Identify which cell holds the provided text, then report its [x, y] central coordinate. 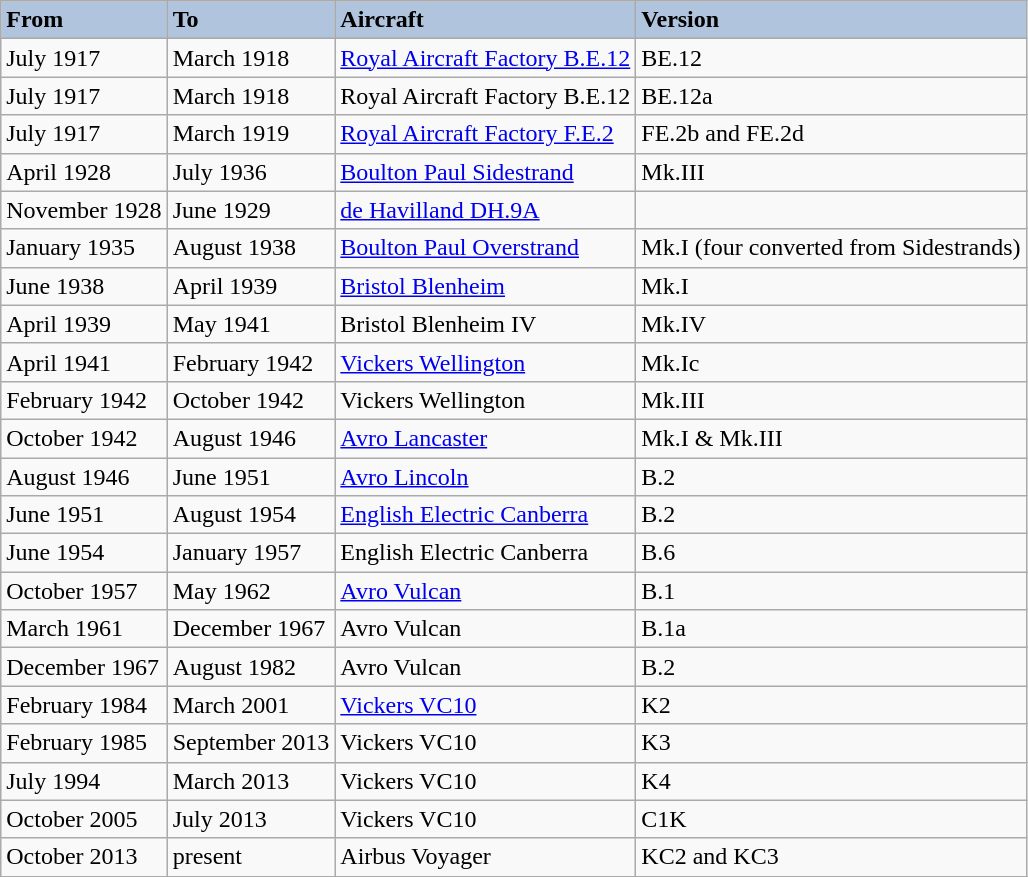
August 1938 [251, 248]
To [251, 20]
KC2 and KC3 [831, 857]
B.6 [831, 553]
July 1994 [84, 781]
Bristol Blenheim [486, 286]
present [251, 857]
July 2013 [251, 819]
Mk.IV [831, 324]
March 1919 [251, 134]
July 1936 [251, 172]
FE.2b and FE.2d [831, 134]
February 1985 [84, 743]
K4 [831, 781]
Airbus Voyager [486, 857]
Boulton Paul Sidestrand [486, 172]
September 2013 [251, 743]
March 1961 [84, 629]
de Havilland DH.9A [486, 210]
October 1957 [84, 591]
BE.12 [831, 58]
Royal Aircraft Factory F.E.2 [486, 134]
April 1941 [84, 362]
August 1954 [251, 515]
February 1984 [84, 705]
Boulton Paul Overstrand [486, 248]
January 1935 [84, 248]
January 1957 [251, 553]
June 1929 [251, 210]
March 2001 [251, 705]
May 1962 [251, 591]
Avro Lincoln [486, 477]
From [84, 20]
Bristol Blenheim IV [486, 324]
October 2013 [84, 857]
B.1a [831, 629]
BE.12a [831, 96]
November 1928 [84, 210]
June 1938 [84, 286]
March 2013 [251, 781]
Avro Lancaster [486, 438]
June 1954 [84, 553]
Version [831, 20]
B.1 [831, 591]
K2 [831, 705]
Mk.I (four converted from Sidestrands) [831, 248]
August 1982 [251, 667]
October 2005 [84, 819]
Mk.Ic [831, 362]
Mk.I & Mk.III [831, 438]
Aircraft [486, 20]
Mk.I [831, 286]
May 1941 [251, 324]
April 1928 [84, 172]
C1K [831, 819]
K3 [831, 743]
